Search for the cell housing the specified text and yield its (X, Y) center coordinate. 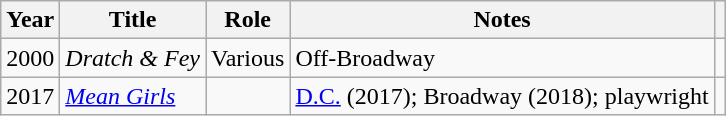
Dratch & Fey (133, 58)
Title (133, 20)
Off-Broadway (502, 58)
Year (30, 20)
D.C. (2017); Broadway (2018); playwright (502, 96)
Mean Girls (133, 96)
2000 (30, 58)
2017 (30, 96)
Various (248, 58)
Role (248, 20)
Notes (502, 20)
